For the text-containing cell, return its midpoint in (x, y) coordinate format. 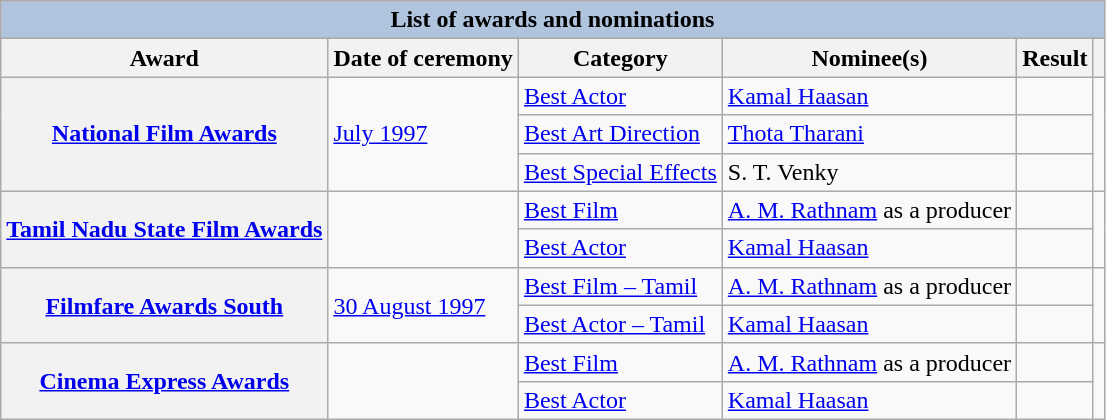
Nominee(s) (869, 58)
Filmfare Awards South (164, 305)
Best Art Direction (620, 134)
Best Film – Tamil (620, 286)
Cinema Express Awards (164, 381)
Best Actor – Tamil (620, 324)
Award (164, 58)
Date of ceremony (424, 58)
Thota Tharani (869, 134)
S. T. Venky (869, 172)
National Film Awards (164, 134)
Result (1055, 58)
Category (620, 58)
30 August 1997 (424, 305)
Best Special Effects (620, 172)
List of awards and nominations (552, 20)
July 1997 (424, 134)
Tamil Nadu State Film Awards (164, 229)
